Find where the given text appears and provide that cell's center as [x, y] coordinate. 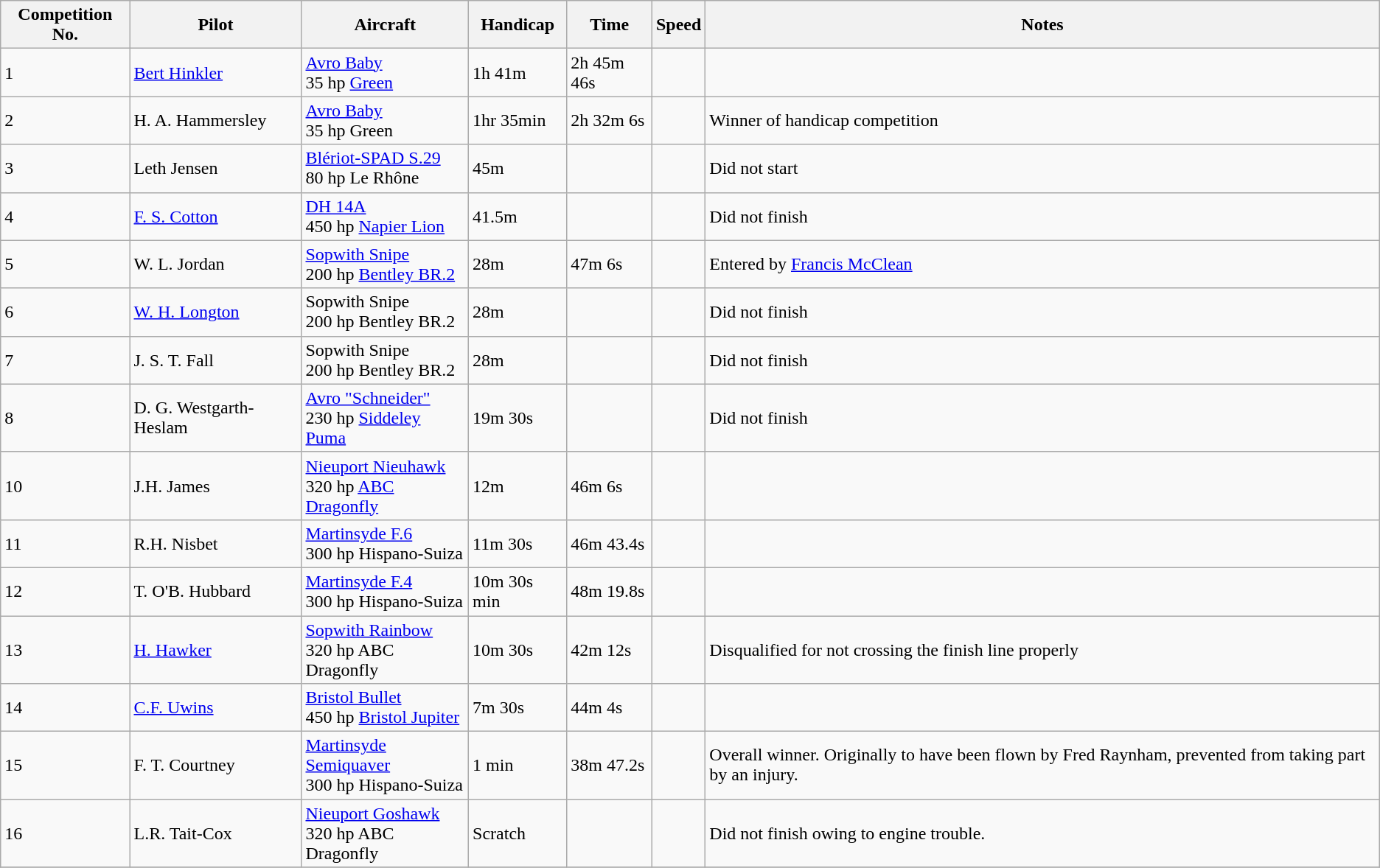
Speed [678, 25]
42m 12s [610, 650]
DH 14A450 hp Napier Lion [385, 217]
Sopwith Rainbow320 hp ABC Dragonfly [385, 650]
38m 47.2s [610, 766]
47m 6s [610, 264]
Disqualified for not crossing the finish line properly [1042, 650]
11 [65, 544]
Bristol Bullet450 hp Bristol Jupiter [385, 707]
J.H. James [215, 486]
F. S. Cotton [215, 217]
44m 4s [610, 707]
Did not start [1042, 168]
1hr 35min [517, 121]
Pilot [215, 25]
Blériot-SPAD S.2980 hp Le Rhône [385, 168]
48m 19.8s [610, 591]
2 [65, 121]
Martinsyde F.6300 hp Hispano-Suiza [385, 544]
4 [65, 217]
1 [65, 72]
10 [65, 486]
7m 30s [517, 707]
W. H. Longton [215, 312]
F. T. Courtney [215, 766]
Leth Jensen [215, 168]
45m [517, 168]
10m 30s min [517, 591]
7 [65, 360]
Aircraft [385, 25]
11m 30s [517, 544]
Nieuport Nieuhawk320 hp ABC Dragonfly [385, 486]
Bert Hinkler [215, 72]
Competition No. [65, 25]
Handicap [517, 25]
46m 43.4s [610, 544]
R.H. Nisbet [215, 544]
Notes [1042, 25]
H. Hawker [215, 650]
1h 41m [517, 72]
13 [65, 650]
2h 32m 6s [610, 121]
Overall winner. Originally to have been flown by Fred Raynham, prevented from taking part by an injury. [1042, 766]
19m 30s [517, 418]
Winner of handicap competition [1042, 121]
16 [65, 833]
6 [65, 312]
Did not finish owing to engine trouble. [1042, 833]
14 [65, 707]
8 [65, 418]
L.R. Tait-Cox [215, 833]
J. S. T. Fall [215, 360]
W. L. Jordan [215, 264]
10m 30s [517, 650]
Nieuport Goshawk320 hp ABC Dragonfly [385, 833]
Martinsyde F.4300 hp Hispano-Suiza [385, 591]
46m 6s [610, 486]
5 [65, 264]
D. G. Westgarth-Heslam [215, 418]
Avro "Schneider"230 hp Siddeley Puma [385, 418]
15 [65, 766]
Martinsyde Semiquaver300 hp Hispano-Suiza [385, 766]
Time [610, 25]
41.5m [517, 217]
H. A. Hammersley [215, 121]
C.F. Uwins [215, 707]
3 [65, 168]
Scratch [517, 833]
2h 45m 46s [610, 72]
Entered by Francis McClean [1042, 264]
12m [517, 486]
12 [65, 591]
T. O'B. Hubbard [215, 591]
1 min [517, 766]
